From the cell containing the given text, extract its center point as (x, y) coordinate. 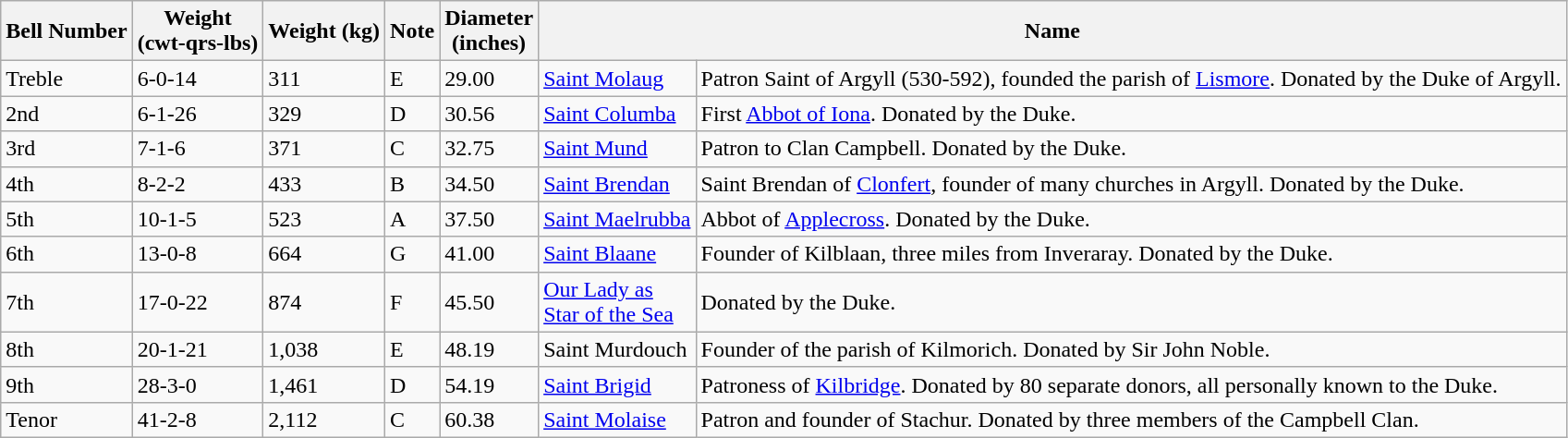
Saint Brigid (617, 384)
Founder of Kilblaan, three miles from Inveraray. Donated by the Duke. (1131, 254)
34.50 (490, 184)
41-2-8 (198, 420)
433 (324, 184)
5th (67, 219)
Founder of the parish of Kilmorich. Donated by Sir John Noble. (1131, 349)
13-0-8 (198, 254)
Weight(cwt-qrs-lbs) (198, 31)
Note (412, 31)
1,461 (324, 384)
Patron and founder of Stachur. Donated by three members of the Campbell Clan. (1131, 420)
Saint Blaane (617, 254)
60.38 (490, 420)
Saint Columba (617, 114)
Saint Molaug (617, 79)
9th (67, 384)
G (412, 254)
8-2-2 (198, 184)
Patron to Clan Campbell. Donated by the Duke. (1131, 149)
3rd (67, 149)
7-1-6 (198, 149)
41.00 (490, 254)
Saint Brendan (617, 184)
7th (67, 301)
Our Lady asStar of the Sea (617, 301)
Saint Mund (617, 149)
523 (324, 219)
Patroness of Kilbridge. Donated by 80 separate donors, all personally known to the Duke. (1131, 384)
45.50 (490, 301)
Treble (67, 79)
Bell Number (67, 31)
2nd (67, 114)
Patron Saint of Argyll (530-592), founded the parish of Lismore. Donated by the Duke of Argyll. (1131, 79)
2,112 (324, 420)
37.50 (490, 219)
6-0-14 (198, 79)
Name (1052, 31)
10-1-5 (198, 219)
Saint Molaise (617, 420)
Saint Murdouch (617, 349)
29.00 (490, 79)
B (412, 184)
Saint Brendan of Clonfert, founder of many churches in Argyll. Donated by the Duke. (1131, 184)
17-0-22 (198, 301)
32.75 (490, 149)
F (412, 301)
28-3-0 (198, 384)
20-1-21 (198, 349)
Diameter(inches) (490, 31)
Weight (kg) (324, 31)
Saint Maelrubba (617, 219)
A (412, 219)
329 (324, 114)
371 (324, 149)
48.19 (490, 349)
6th (67, 254)
311 (324, 79)
6-1-26 (198, 114)
Donated by the Duke. (1131, 301)
664 (324, 254)
874 (324, 301)
Abbot of Applecross. Donated by the Duke. (1131, 219)
First Abbot of Iona. Donated by the Duke. (1131, 114)
30.56 (490, 114)
Tenor (67, 420)
54.19 (490, 384)
8th (67, 349)
4th (67, 184)
1,038 (324, 349)
